Determine the (X, Y) coordinate at the center of the cell enclosing the given text.  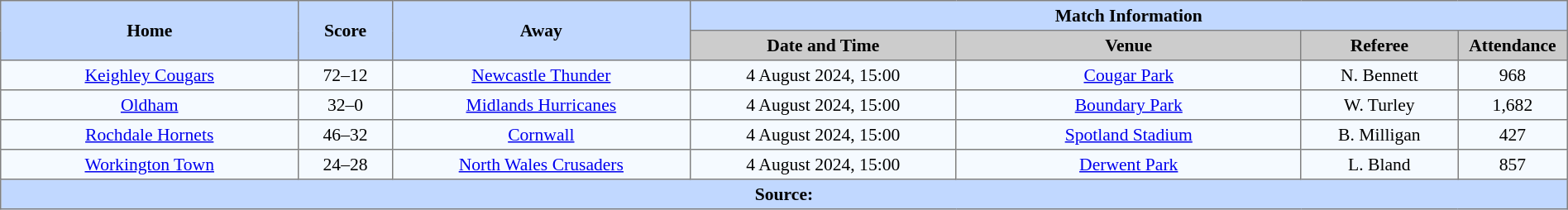
24–28 (346, 165)
Source: (784, 194)
32–0 (346, 105)
Cornwall (541, 135)
Cougar Park (1128, 75)
Venue (1128, 45)
Spotland Stadium (1128, 135)
857 (1513, 165)
46–32 (346, 135)
Oldham (150, 105)
Attendance (1513, 45)
W. Turley (1379, 105)
Boundary Park (1128, 105)
Away (541, 31)
968 (1513, 75)
Derwent Park (1128, 165)
Score (346, 31)
N. Bennett (1379, 75)
Keighley Cougars (150, 75)
Home (150, 31)
1,682 (1513, 105)
L. Bland (1379, 165)
Newcastle Thunder (541, 75)
Referee (1379, 45)
Midlands Hurricanes (541, 105)
427 (1513, 135)
Match Information (1128, 16)
Date and Time (823, 45)
Workington Town (150, 165)
Rochdale Hornets (150, 135)
72–12 (346, 75)
North Wales Crusaders (541, 165)
B. Milligan (1379, 135)
